Return [x, y] of the center of cell containing provided text 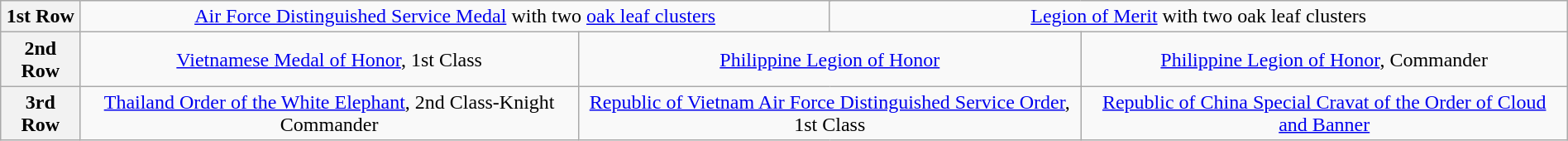
Republic of Vietnam Air Force Distinguished Service Order, 1st Class [829, 113]
Philippine Legion of Honor [829, 60]
Air Force Distinguished Service Medal with two oak leaf clusters [455, 17]
Legion of Merit with two oak leaf clusters [1198, 17]
Philippine Legion of Honor, Commander [1324, 60]
Thailand Order of the White Elephant, 2nd Class-Knight Commander [329, 113]
Vietnamese Medal of Honor, 1st Class [329, 60]
Republic of China Special Cravat of the Order of Cloud and Banner [1324, 113]
1st Row [41, 17]
2nd Row [41, 60]
3rd Row [41, 113]
